Locate the cell with the specified text and output its (x, y) center coordinate. 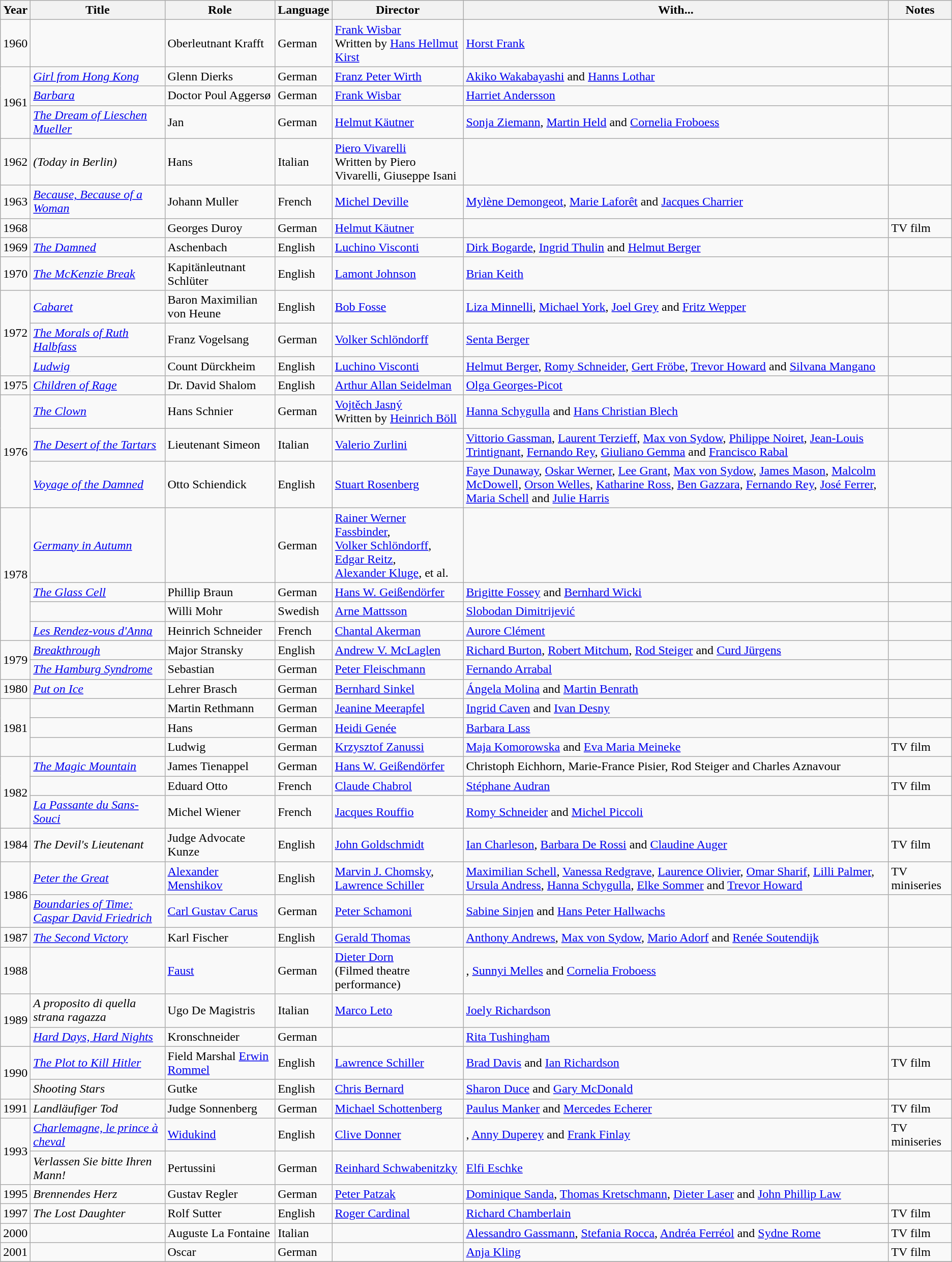
Brigitte Fossey and Bernhard Wicki (676, 592)
1980 (15, 689)
Notes (920, 10)
Dirk Bogarde, Ingrid Thulin and Helmut Berger (676, 247)
Sonja Ziemann, Martin Held and Cornelia Froboess (676, 122)
1988 (15, 971)
Jacques Rouffio (398, 812)
Jan (220, 122)
Chris Bernard (398, 1089)
Charlemagne, le prince à cheval (98, 1134)
Brian Keith (676, 274)
Richard Chamberlain (676, 1213)
Michel Wiener (220, 812)
Brennendes Herz (98, 1194)
Jeanine Meerapfel (398, 708)
Karl Fischer (220, 937)
Alessandro Gassmann, Stefania Rocca, Andréa Ferréol and Sydne Rome (676, 1232)
Marco Leto (398, 1010)
Krzysztof Zanussi (398, 747)
Ángela Molina and Martin Benrath (676, 689)
Helmut Berger, Romy Schneider, Gert Fröbe, Trevor Howard and Silvana Mangano (676, 366)
Judge Advocate Kunze (220, 845)
The Magic Mountain (98, 766)
1982 (15, 793)
1969 (15, 247)
Clive Donner (398, 1134)
The Second Victory (98, 937)
Arne Mattsson (398, 611)
Germany in Autumn (98, 545)
The Dream of Lieschen Mueller (98, 122)
Ingrid Caven and Ivan Desny (676, 708)
Because, Because of a Woman (98, 201)
Senta Berger (676, 340)
The Desert of the Tartars (98, 445)
Ugo De Magistris (220, 1010)
Phillip Braun (220, 592)
Bob Fosse (398, 306)
Johann Muller (220, 201)
Sabine Sinjen and Hans Peter Hallwachs (676, 912)
Role (220, 10)
Lamont Johnson (398, 274)
1968 (15, 228)
Romy Schneider and Michel Piccoli (676, 812)
Christoph Eichhorn, Marie-France Pisier, Rod Steiger and Charles Aznavour (676, 766)
, Anny Duperey and Frank Finlay (676, 1134)
Stéphane Audran (676, 786)
Peter Schamoni (398, 912)
Andrew V. McLaglen (398, 650)
Michael Schottenberg (398, 1108)
, Sunnyi Melles and Cornelia Froboess (676, 971)
2000 (15, 1232)
Doctor Poul Aggersø (220, 96)
Boundaries of Time: Caspar David Friedrich (98, 912)
2001 (15, 1252)
Kapitänleutnant Schlüter (220, 274)
1975 (15, 386)
Director (398, 10)
Widukind (220, 1134)
Liza Minnelli, Michael York, Joel Grey and Fritz Wepper (676, 306)
Lawrence Schiller (398, 1063)
Bernhard Sinkel (398, 689)
Akiko Wakabayashi and Hanns Lothar (676, 76)
Frank Wisbar (398, 96)
1972 (15, 333)
Otto Schiendick (220, 485)
Hans Schnier (220, 412)
Swedish (304, 611)
1984 (15, 845)
Voyage of the Damned (98, 485)
Hanna Schygulla and Hans Christian Blech (676, 412)
Roger Cardinal (398, 1213)
With... (676, 10)
John Goldschmidt (398, 845)
Marvin J. Chomsky, Lawrence Schiller (398, 878)
Elfi Eschke (676, 1168)
Carl Gustav Carus (220, 912)
Glenn Dierks (220, 76)
The Clown (98, 412)
Mylène Demongeot, Marie Laforêt and Jacques Charrier (676, 201)
Franz Vogelsang (220, 340)
Anja Kling (676, 1252)
Shooting Stars (98, 1089)
Oscar (220, 1252)
Maximilian Schell, Vanessa Redgrave, Laurence Olivier, Omar Sharif, Lilli Palmer, Ursula Andress, Hanna Schygulla, Elke Sommer and Trevor Howard (676, 878)
Stuart Rosenberg (398, 485)
Sebastian (220, 669)
Children of Rage (98, 386)
Volker Schlöndorff (398, 340)
Aschenbach (220, 247)
La Passante du Sans-Souci (98, 812)
1979 (15, 660)
Girl from Hong Kong (98, 76)
The McKenzie Break (98, 274)
Fernando Arrabal (676, 669)
Faust (220, 971)
Barbara (98, 96)
1978 (15, 574)
The Plot to Kill Hitler (98, 1063)
The Glass Cell (98, 592)
Pertussini (220, 1168)
Oberleutnant Krafft (220, 43)
Frank Wisbar Written by Hans Hellmut Kirst (398, 43)
Kronschneider (220, 1037)
The Morals of Ruth Halbfass (98, 340)
1986 (15, 895)
Rainer Werner Fassbinder, Volker Schlöndorff, Edgar Reitz, Alexander Kluge, et al. (398, 545)
The Hamburg Syndrome (98, 669)
Baron Maximilian von Heune (220, 306)
Chantal Akerman (398, 631)
Claude Chabrol (398, 786)
A proposito di quella strana ragazza (98, 1010)
Dr. David Shalom (220, 386)
Auguste La Fontaine (220, 1232)
1987 (15, 937)
Major Stransky (220, 650)
Ian Charleson, Barbara De Rossi and Claudine Auger (676, 845)
Language (304, 10)
Willi Mohr (220, 611)
Hard Days, Hard Nights (98, 1037)
Martin Rethmann (220, 708)
Gutke (220, 1089)
Arthur Allan Seidelman (398, 386)
1993 (15, 1151)
Anthony Andrews, Max von Sydow, Mario Adorf and Renée Soutendijk (676, 937)
Peter Fleischmann (398, 669)
Rolf Sutter (220, 1213)
1981 (15, 727)
Gerald Thomas (398, 937)
Piero Vivarelli Written by Piero Vivarelli, Giuseppe Isani (398, 162)
Cabaret (98, 306)
Dominique Sanda, Thomas Kretschmann, Dieter Laser and John Phillip Law (676, 1194)
Heidi Genée (398, 727)
1991 (15, 1108)
Peter Patzak (398, 1194)
Gustav Regler (220, 1194)
Rita Tushingham (676, 1037)
The Devil's Lieutenant (98, 845)
1960 (15, 43)
Vittorio Gassman, Laurent Terzieff, Max von Sydow, Philippe Noiret, Jean-Louis Trintignant, Fernando Rey, Giuliano Gemma and Francisco Rabal (676, 445)
Field Marshal Erwin Rommel (220, 1063)
Breakthrough (98, 650)
Michel Deville (398, 201)
Count Dürckheim (220, 366)
Maja Komorowska and Eva Maria Meineke (676, 747)
The Lost Daughter (98, 1213)
Paulus Manker and Mercedes Echerer (676, 1108)
Landläufiger Tod (98, 1108)
Peter the Great (98, 878)
1976 (15, 452)
Aurore Clément (676, 631)
Year (15, 10)
Heinrich Schneider (220, 631)
1995 (15, 1194)
1961 (15, 103)
Judge Sonnenberg (220, 1108)
1970 (15, 274)
1963 (15, 201)
1997 (15, 1213)
Joely Richardson (676, 1010)
Dieter Dorn(Filmed theatre performance) (398, 971)
Lieutenant Simeon (220, 445)
Verlassen Sie bitte Ihren Mann! (98, 1168)
Harriet Andersson (676, 96)
James Tienappel (220, 766)
Alexander Menshikov (220, 878)
Valerio Zurlini (398, 445)
Title (98, 10)
1962 (15, 162)
Eduard Otto (220, 786)
Slobodan Dimitrijević (676, 611)
The Damned (98, 247)
1990 (15, 1072)
Georges Duroy (220, 228)
Lehrer Brasch (220, 689)
Horst Frank (676, 43)
Put on Ice (98, 689)
(Today in Berlin) (98, 162)
Sharon Duce and Gary McDonald (676, 1089)
Olga Georges-Picot (676, 386)
Les Rendez-vous d'Anna (98, 631)
1989 (15, 1020)
Brad Davis and Ian Richardson (676, 1063)
Reinhard Schwabenitzky (398, 1168)
Vojtěch JasnýWritten by Heinrich Böll (398, 412)
Richard Burton, Robert Mitchum, Rod Steiger and Curd Jürgens (676, 650)
Franz Peter Wirth (398, 76)
Barbara Lass (676, 727)
